Extract the [X, Y] coordinate from the center of the cell holding the provided text.  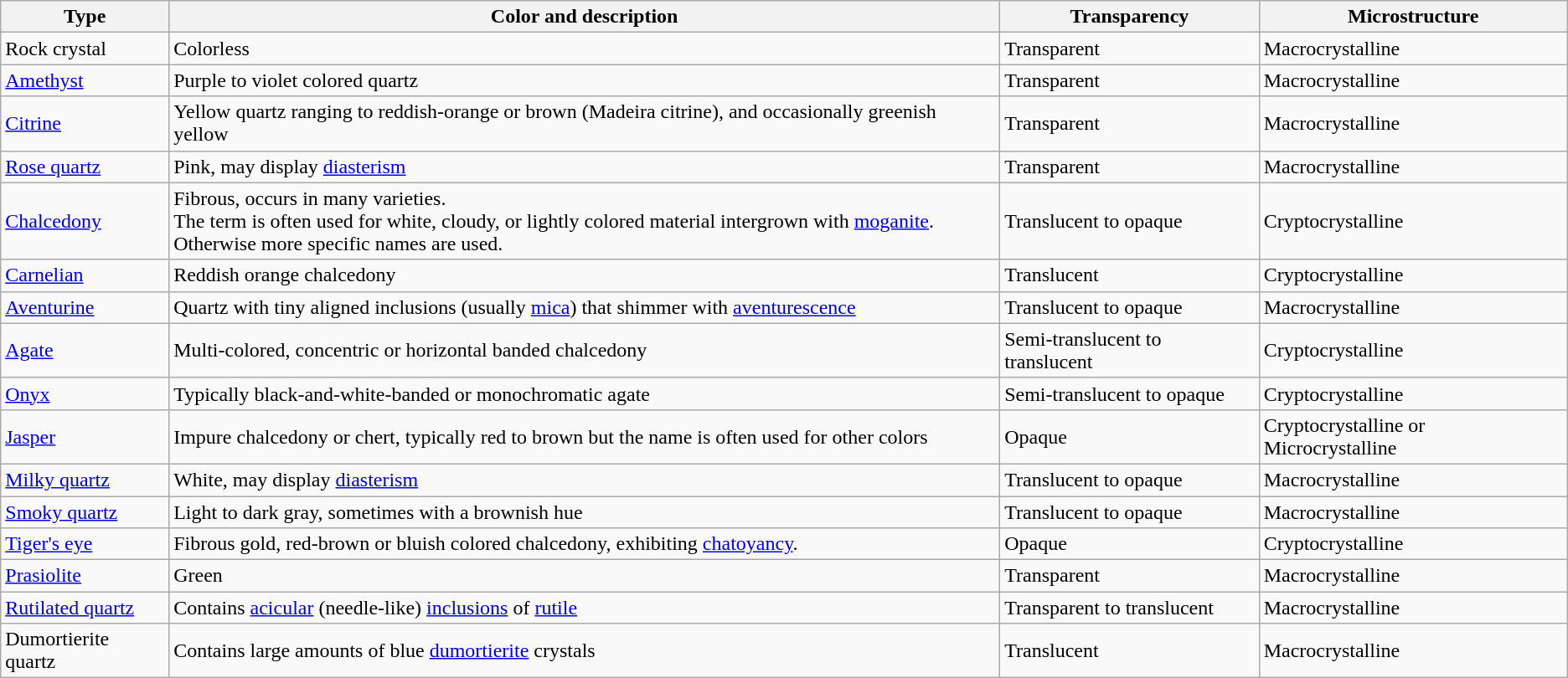
Purple to violet colored quartz [585, 80]
Tiger's eye [85, 544]
Dumortierite quartz [85, 651]
Pink, may display diasterism [585, 167]
Jasper [85, 437]
Rutilated quartz [85, 608]
Rose quartz [85, 167]
Citrine [85, 124]
Green [585, 576]
Colorless [585, 49]
Reddish orange chalcedony [585, 275]
Aventurine [85, 307]
Light to dark gray, sometimes with a brownish hue [585, 511]
Chalcedony [85, 221]
Yellow quartz ranging to reddish-orange or brown (Madeira citrine), and occasionally greenish yellow [585, 124]
Semi-translucent to translucent [1129, 350]
Rock crystal [85, 49]
Transparent to translucent [1129, 608]
Color and description [585, 17]
Milky quartz [85, 480]
Impure chalcedony or chert, typically red to brown but the name is often used for other colors [585, 437]
Carnelian [85, 275]
Quartz with tiny aligned inclusions (usually mica) that shimmer with aventurescence [585, 307]
Typically black-and-white-banded or monochromatic agate [585, 393]
White, may display diasterism [585, 480]
Multi-colored, concentric or horizontal banded chalcedony [585, 350]
Transparency [1129, 17]
Amethyst [85, 80]
Onyx [85, 393]
Fibrous gold, red-brown or bluish colored chalcedony, exhibiting chatoyancy. [585, 544]
Agate [85, 350]
Cryptocrystalline or Microcrystalline [1413, 437]
Semi-translucent to opaque [1129, 393]
Prasiolite [85, 576]
Contains large amounts of blue dumortierite crystals [585, 651]
Type [85, 17]
Microstructure [1413, 17]
Contains acicular (needle-like) inclusions of rutile [585, 608]
Smoky quartz [85, 511]
